Find where the given text appears and provide that cell's center as [X, Y] coordinate. 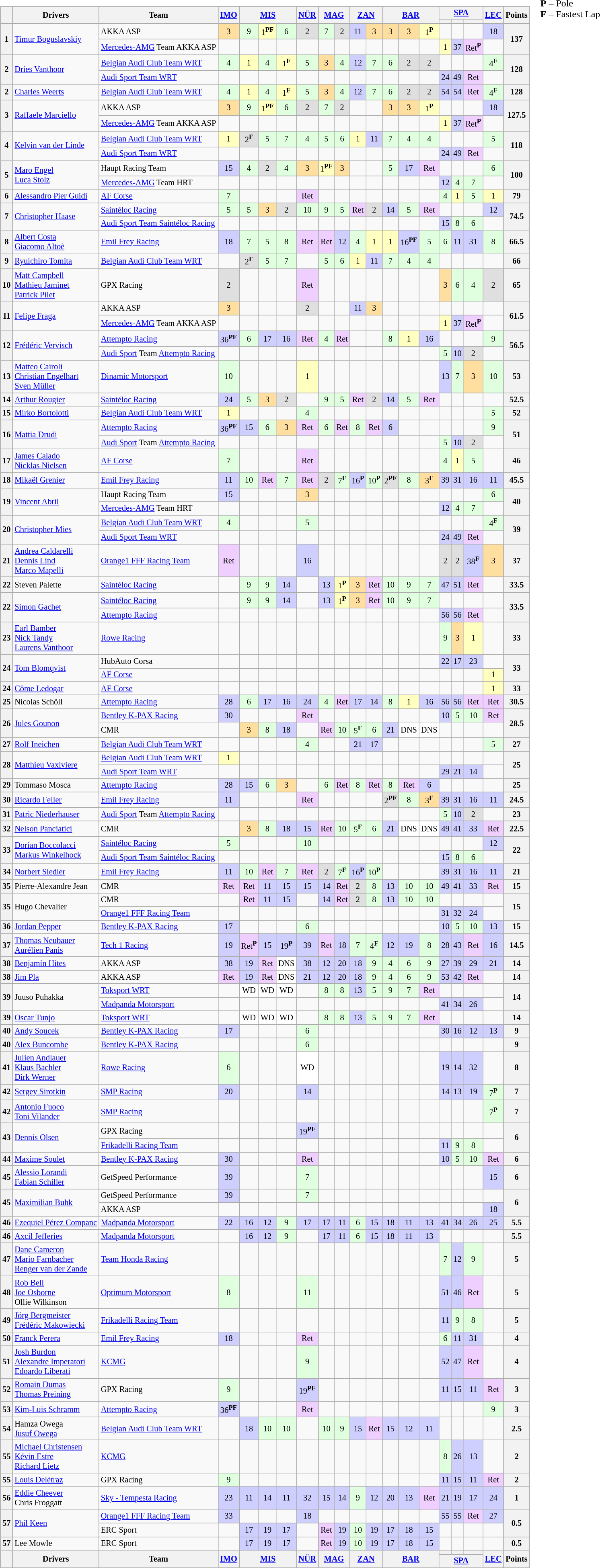
Pierre-Alexandre Jean [55, 886]
Matteo Cairoli Christian Engelhart Sven Müller [55, 377]
Albert Costa Giacomo Altoè [55, 242]
Kim-Luis Schramm [55, 1409]
Julien Andlauer Klaus Bachler Dirk Werner [55, 1068]
Juuso Puhakka [55, 997]
James Calado Nicklas Nielsen [55, 461]
Dennis Olsen [55, 1138]
Raffaele Marciello [55, 115]
Phil Keen [55, 1523]
38F [473, 561]
Rolf Ineichen [55, 745]
Franck Perera [55, 1339]
28.5 [517, 723]
45.5 [517, 480]
56.5 [517, 346]
Maxime Soulet [55, 1159]
Frédéric Vervisch [55, 346]
Jörg Bergmeister Frédéric Makowiecki [55, 1320]
66.5 [517, 242]
Tom Blomqvist [55, 668]
Arthur Rougier [55, 400]
Andy Soucek [55, 1031]
Josh Burdon Alexandre Imperatori Edoardo Liberati [55, 1362]
65 [517, 285]
Maro Engel Luca Stolz [55, 175]
50 [6, 1339]
Axcil Jefferies [55, 1236]
Norbert Siedler [55, 872]
Christopher Mies [55, 530]
16PF [409, 242]
Felipe Fraga [55, 317]
Nelson Panciatici [55, 829]
Hugo Chevalier [55, 907]
Ryuichiro Tomita [55, 261]
Alessandro Pier Guidi [55, 197]
Lee Mowle [55, 1543]
Oscar Tunjo [55, 1018]
66 [517, 261]
Christopher Haase [55, 216]
48 [6, 1292]
Tommaso Mosca [55, 785]
Ezequiel Pérez Companc [55, 1223]
22.5 [517, 829]
Dorian Boccolacci Markus Winkelhock [55, 850]
Sergey Sirotkin [55, 1092]
36 [6, 927]
Eddie Cheever Chris Froggatt [55, 1498]
Patric Niederhauser [55, 815]
Alessio Lorandi Fabian Schiller [55, 1177]
74.5 [517, 216]
Jules Gounon [55, 723]
127.5 [517, 115]
Romain Dumas Thomas Preining [55, 1390]
Rob Bell Joe Osborne Ollie Wilkinson [55, 1292]
Mattia Drudi [55, 435]
HubAuto Corsa [158, 661]
Charles Weerts [55, 92]
100 [517, 175]
Louis Delétraz [55, 1480]
Andrea Caldarelli Dennis Lind Marco Mapelli [55, 561]
Sky - Tempesta Racing [158, 1498]
Tech 1 Racing [158, 945]
Dane Cameron Mario Farnbacher Renger van der Zande [55, 1259]
Côme Ledogar [55, 688]
14.5 [517, 945]
61.5 [517, 317]
Michael Christensen Kévin Estre Richard Lietz [55, 1457]
Team Honda Racing [158, 1259]
Mikaël Grenier [55, 480]
Mirko Bortolotti [55, 413]
24.5 [517, 800]
Antonio Fuoco Toni Vilander [55, 1112]
Ricardo Feller [55, 800]
Dinamic Motorsport [158, 377]
Timur Boguslavskiy [55, 39]
Alex Buncombe [55, 1045]
2.5 [517, 1429]
Earl Bamber Nick Tandy Laurens Vanthoor [55, 638]
Kelvin van der Linde [55, 145]
Hamza Owega Jusuf Owega [55, 1429]
Matthieu Vaxiviere [55, 765]
Thomas Neubauer Aurélien Panis [55, 945]
118 [517, 145]
44 [6, 1159]
19P [286, 945]
Nicolas Schöll [55, 702]
52.5 [517, 400]
Maximilian Buhk [55, 1202]
137 [517, 39]
Benjamín Hites [55, 964]
Jim Pla [55, 977]
Jordan Pepper [55, 927]
Vincent Abril [55, 502]
Optimum Motorsport [158, 1292]
Matt Campbell Mathieu Jaminet Patrick Pilet [55, 285]
79 [517, 197]
30.5 [517, 702]
Simon Gachet [55, 608]
Steven Palette [55, 585]
Dries Vanthoor [55, 70]
